For the text-containing cell, return its midpoint in [X, Y] coordinate format. 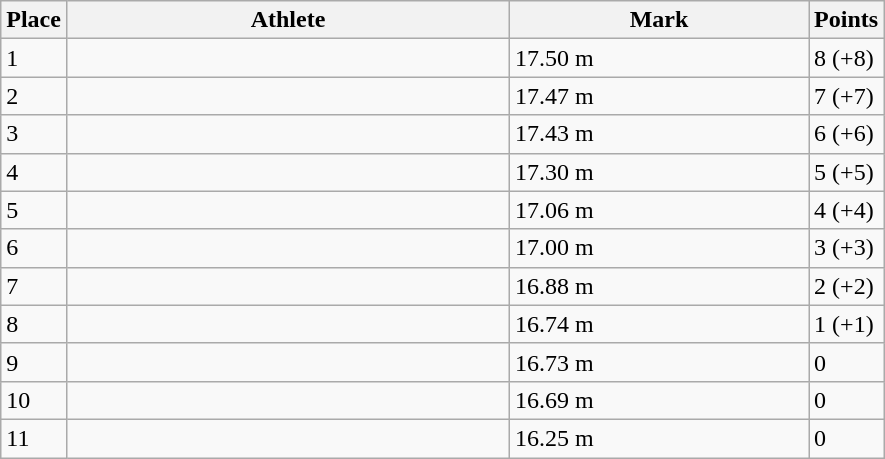
16.88 m [660, 286]
6 [34, 248]
5 (+5) [846, 172]
1 [34, 58]
17.50 m [660, 58]
9 [34, 362]
2 (+2) [846, 286]
4 (+4) [846, 210]
3 (+3) [846, 248]
8 (+8) [846, 58]
6 (+6) [846, 134]
17.43 m [660, 134]
17.30 m [660, 172]
4 [34, 172]
7 [34, 286]
1 (+1) [846, 324]
Mark [660, 20]
17.47 m [660, 96]
8 [34, 324]
11 [34, 438]
Place [34, 20]
17.00 m [660, 248]
5 [34, 210]
Points [846, 20]
2 [34, 96]
Athlete [288, 20]
7 (+7) [846, 96]
17.06 m [660, 210]
16.74 m [660, 324]
16.25 m [660, 438]
3 [34, 134]
10 [34, 400]
16.69 m [660, 400]
16.73 m [660, 362]
